Extract the [X, Y] coordinate from the center of the cell holding the provided text.  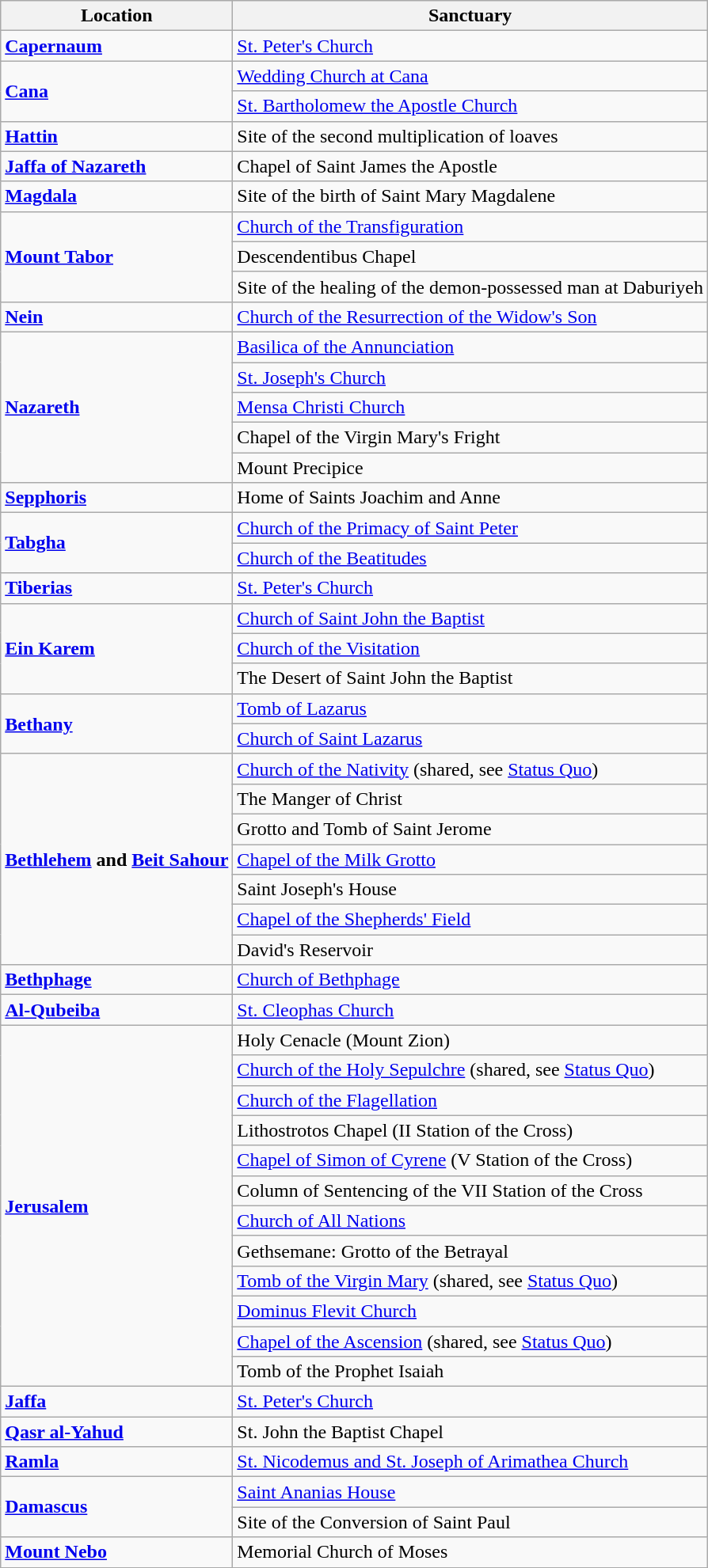
Church of the Visitation [470, 648]
The Manger of Christ [470, 799]
Sanctuary [470, 16]
Bethany [117, 723]
Column of Sentencing of the VII Station of the Cross [470, 1190]
Chapel of the Shepherds' Field [470, 920]
Chapel of Saint James the Apostle [470, 166]
Home of Saints Joachim and Anne [470, 498]
Nazareth [117, 407]
Mount Precipice [470, 468]
Saint Ananias House [470, 1492]
Bethlehem and Beit Sahour [117, 859]
Tomb of the Prophet Isaiah [470, 1372]
Damascus [117, 1507]
Sepphoris [117, 498]
Mount Tabor [117, 256]
Saint Joseph's House [470, 890]
Qasr al-Yahud [117, 1432]
Chapel of the Milk Grotto [470, 859]
Site of the healing of the demon-possessed man at Daburiyeh [470, 287]
Basilica of the Annunciation [470, 347]
Lithostrotos Chapel (II Station of the Cross) [470, 1130]
Church of the Resurrection of the Widow's Son [470, 317]
Church of the Beatitudes [470, 558]
Magdala [117, 196]
Church of Bethphage [470, 980]
St. Bartholomew the Apostle Church [470, 106]
Cana [117, 91]
Jaffa [117, 1402]
Church of Saint Lazarus [470, 738]
The Desert of Saint John the Baptist [470, 678]
David's Reservoir [470, 950]
Church of the Transfiguration [470, 226]
Gethsemane: Grotto of the Betrayal [470, 1251]
St. Nicodemus and St. Joseph of Arimathea Church [470, 1462]
St. John the Baptist Chapel [470, 1432]
Mensa Christi Church [470, 408]
Hattin [117, 136]
Site of the second multiplication of loaves [470, 136]
Holy Cenacle (Mount Zion) [470, 1040]
Nein [117, 317]
Al-Qubeiba [117, 1010]
Ramla [117, 1462]
Wedding Church at Cana [470, 76]
Mount Nebo [117, 1552]
Jaffa of Nazareth [117, 166]
Chapel of the Virgin Mary's Fright [470, 438]
Descendentibus Chapel [470, 256]
Site of the Conversion of Saint Paul [470, 1522]
Church of Saint John the Baptist [470, 618]
Church of the Holy Sepulchre (shared, see Status Quo) [470, 1070]
St. Cleophas Church [470, 1010]
Tomb of the Virgin Mary (shared, see Status Quo) [470, 1281]
Church of All Nations [470, 1221]
Ein Karem [117, 648]
Tabgha [117, 543]
Dominus Flevit Church [470, 1311]
Location [117, 16]
Grotto and Tomb of Saint Jerome [470, 829]
St. Joseph's Church [470, 378]
Chapel of Simon of Cyrene (V Station of the Cross) [470, 1160]
Church of the Nativity (shared, see Status Quo) [470, 769]
Church of the Flagellation [470, 1100]
Memorial Church of Moses [470, 1552]
Bethphage [117, 980]
Chapel of the Ascension (shared, see Status Quo) [470, 1342]
Tomb of Lazarus [470, 708]
Church of the Primacy of Saint Peter [470, 528]
Capernaum [117, 46]
Site of the birth of Saint Mary Magdalene [470, 196]
Jerusalem [117, 1206]
Tiberias [117, 588]
